Provide the (X, Y) coordinate of the cell's center where the given text is located.  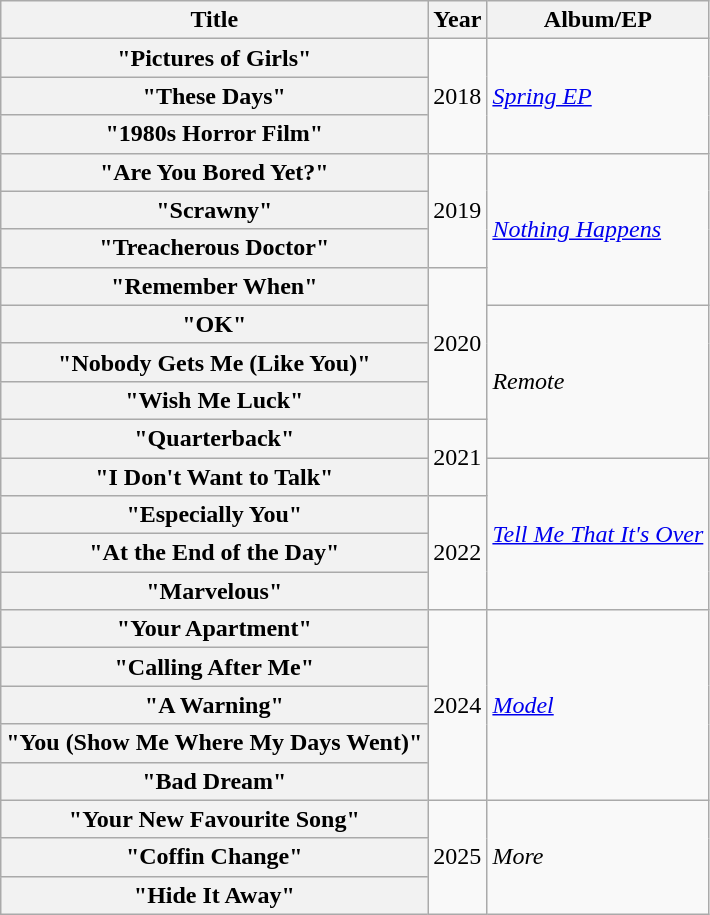
"Coffin Change" (214, 857)
"Scrawny" (214, 210)
"Wish Me Luck" (214, 400)
"I Don't Want to Talk" (214, 477)
"Are You Bored Yet?" (214, 172)
"Especially You" (214, 515)
"Remember When" (214, 286)
2024 (458, 705)
"These Days" (214, 96)
Nothing Happens (598, 229)
Year (458, 20)
Model (598, 705)
2021 (458, 457)
More (598, 857)
"Quarterback" (214, 438)
"Pictures of Girls" (214, 58)
"1980s Horror Film" (214, 134)
2022 (458, 553)
2025 (458, 857)
Album/EP (598, 20)
"A Warning" (214, 705)
"You (Show Me Where My Days Went)" (214, 743)
"Nobody Gets Me (Like You)" (214, 362)
2019 (458, 210)
"At the End of the Day" (214, 553)
"Your Apartment" (214, 629)
2018 (458, 96)
"Calling After Me" (214, 667)
2020 (458, 343)
"Your New Favourite Song" (214, 819)
Spring EP (598, 96)
"Treacherous Doctor" (214, 248)
Tell Me That It's Over (598, 534)
"Marvelous" (214, 591)
"Bad Dream" (214, 781)
"Hide It Away" (214, 895)
Remote (598, 381)
"OK" (214, 324)
Title (214, 20)
